Capture the cell that displays the provided text and extract its [X, Y] central coordinate. 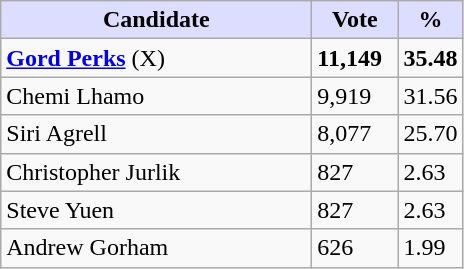
9,919 [355, 96]
11,149 [355, 58]
8,077 [355, 134]
Andrew Gorham [156, 248]
25.70 [430, 134]
35.48 [430, 58]
31.56 [430, 96]
Gord Perks (X) [156, 58]
626 [355, 248]
1.99 [430, 248]
Candidate [156, 20]
Siri Agrell [156, 134]
Christopher Jurlik [156, 172]
Vote [355, 20]
Chemi Lhamo [156, 96]
% [430, 20]
Steve Yuen [156, 210]
